Find where the given text appears and provide that cell's center as (X, Y) coordinate. 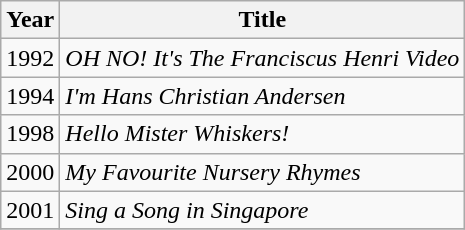
I'm Hans Christian Andersen (262, 96)
2001 (30, 210)
1998 (30, 134)
1994 (30, 96)
OH NO! It's The Franciscus Henri Video (262, 58)
1992 (30, 58)
Hello Mister Whiskers! (262, 134)
My Favourite Nursery Rhymes (262, 172)
2000 (30, 172)
Sing a Song in Singapore (262, 210)
Year (30, 20)
Title (262, 20)
